Provide the [X, Y] coordinate of the cell's center where the given text is located.  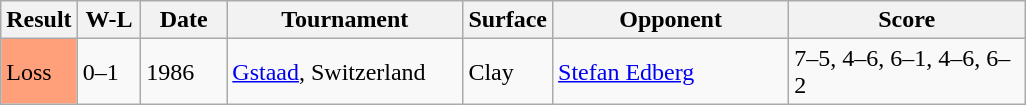
W-L [109, 20]
Date [184, 20]
0–1 [109, 72]
Stefan Edberg [671, 72]
Loss [39, 72]
Score [907, 20]
Tournament [345, 20]
1986 [184, 72]
Clay [508, 72]
Surface [508, 20]
7–5, 4–6, 6–1, 4–6, 6–2 [907, 72]
Result [39, 20]
Gstaad, Switzerland [345, 72]
Opponent [671, 20]
